Find where the given text appears and provide that cell's center as [x, y] coordinate. 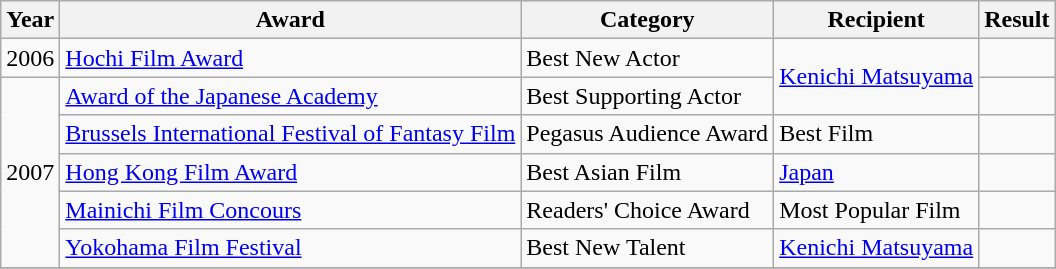
2006 [30, 58]
Award of the Japanese Academy [290, 96]
Most Popular Film [876, 210]
Best New Actor [648, 58]
Best Asian Film [648, 172]
2007 [30, 172]
Best Supporting Actor [648, 96]
Japan [876, 172]
Yokohama Film Festival [290, 248]
Category [648, 20]
Hong Kong Film Award [290, 172]
Hochi Film Award [290, 58]
Pegasus Audience Award [648, 134]
Best New Talent [648, 248]
Readers' Choice Award [648, 210]
Brussels International Festival of Fantasy Film [290, 134]
Year [30, 20]
Recipient [876, 20]
Best Film [876, 134]
Mainichi Film Concours [290, 210]
Award [290, 20]
Result [1017, 20]
